Search for the cell housing the specified text and yield its (X, Y) center coordinate. 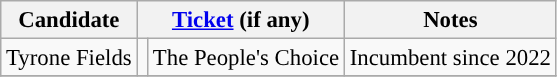
The People's Choice (246, 58)
Ticket (if any) (241, 20)
Candidate (69, 20)
Incumbent since 2022 (450, 58)
Notes (450, 20)
Tyrone Fields (69, 58)
